Return the (x, y) coordinate for the center point of the cell that contains the specified text.  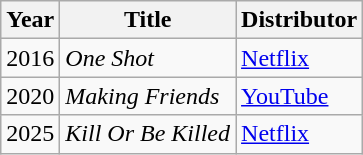
2020 (30, 96)
2016 (30, 58)
Kill Or Be Killed (148, 134)
Distributor (300, 20)
2025 (30, 134)
YouTube (300, 96)
Making Friends (148, 96)
Title (148, 20)
Year (30, 20)
One Shot (148, 58)
